Find where the given text appears and provide that cell's center as (x, y) coordinate. 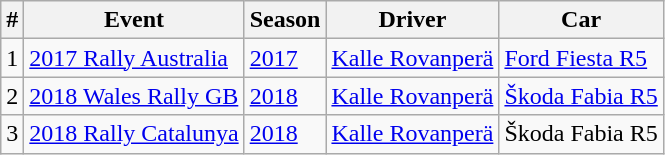
2 (12, 96)
Car (581, 20)
2017 Rally Australia (134, 58)
2018 Rally Catalunya (134, 134)
Event (134, 20)
1 (12, 58)
3 (12, 134)
Season (285, 20)
Ford Fiesta R5 (581, 58)
# (12, 20)
2017 (285, 58)
2018 Wales Rally GB (134, 96)
Driver (412, 20)
